Identify which cell holds the provided text, then report its (x, y) central coordinate. 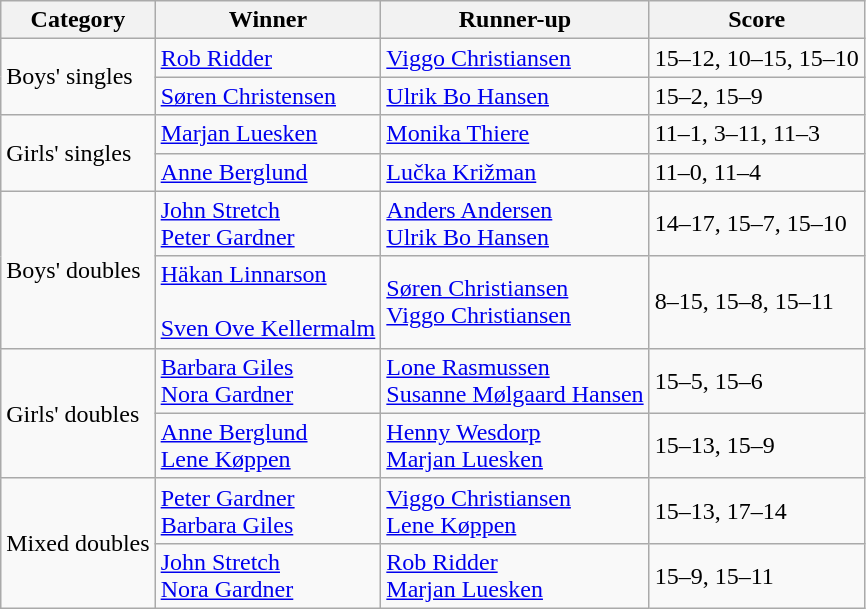
Barbara Giles Nora Gardner (268, 380)
Viggo Christiansen (515, 58)
Søren Christiansen Viggo Christiansen (515, 302)
Rob Ridder (268, 58)
15–13, 17–14 (756, 510)
Marjan Luesken (268, 134)
Viggo Christiansen Lene Køppen (515, 510)
Runner-up (515, 20)
15–5, 15–6 (756, 380)
Peter Gardner Barbara Giles (268, 510)
Boys' doubles (78, 270)
14–17, 15–7, 15–10 (756, 224)
Häkan Linnarson Sven Ove Kellermalm (268, 302)
Ulrik Bo Hansen (515, 96)
11–1, 3–11, 11–3 (756, 134)
Girls' doubles (78, 413)
Monika Thiere (515, 134)
15–2, 15–9 (756, 96)
Søren Christensen (268, 96)
Anne Berglund Lene Køppen (268, 446)
Lučka Križman (515, 172)
Rob Ridder Marjan Luesken (515, 576)
Category (78, 20)
Anders Andersen Ulrik Bo Hansen (515, 224)
15–12, 10–15, 15–10 (756, 58)
15–13, 15–9 (756, 446)
Mixed doubles (78, 543)
John Stretch Nora Gardner (268, 576)
8–15, 15–8, 15–11 (756, 302)
Lone Rasmussen Susanne Mølgaard Hansen (515, 380)
Girls' singles (78, 153)
15–9, 15–11 (756, 576)
Boys' singles (78, 77)
11–0, 11–4 (756, 172)
Winner (268, 20)
Score (756, 20)
Anne Berglund (268, 172)
John Stretch Peter Gardner (268, 224)
Henny Wesdorp Marjan Luesken (515, 446)
